Scan for the cell matching the given text and deliver its (x, y) coordinate at center. 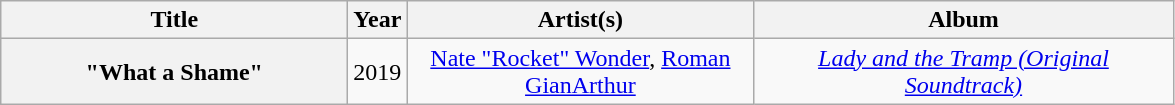
2019 (378, 72)
Lady and the Tramp (Original Soundtrack) (964, 72)
Artist(s) (580, 20)
Album (964, 20)
"What a Shame" (174, 72)
Title (174, 20)
Year (378, 20)
Nate "Rocket" Wonder, Roman GianArthur (580, 72)
